For the text-containing cell, return its midpoint in [X, Y] coordinate format. 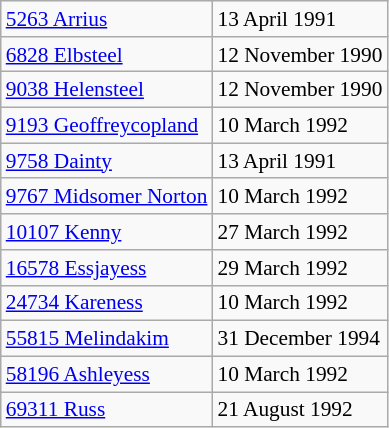
9767 Midsomer Norton [107, 197]
16578 Essjayess [107, 268]
69311 Russ [107, 410]
6828 Elbsteel [107, 55]
5263 Arrius [107, 19]
9038 Helensteel [107, 90]
9758 Dainty [107, 161]
24734 Kareness [107, 303]
10107 Kenny [107, 232]
58196 Ashleyess [107, 374]
29 March 1992 [300, 268]
21 August 1992 [300, 410]
31 December 1994 [300, 339]
55815 Melindakim [107, 339]
27 March 1992 [300, 232]
9193 Geoffreycopland [107, 126]
